Return the [X, Y] coordinate for the center point of the cell that contains the specified text.  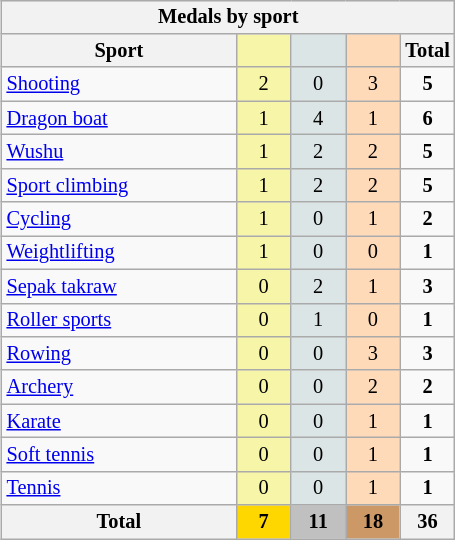
Sport climbing [120, 185]
11 [318, 522]
Dragon boat [120, 118]
18 [374, 522]
Cycling [120, 219]
Medals by sport [228, 17]
Sport [120, 51]
Soft tennis [120, 455]
Wushu [120, 152]
36 [428, 522]
Archery [120, 387]
Tennis [120, 488]
Rowing [120, 354]
6 [428, 118]
Roller sports [120, 320]
Weightlifting [120, 253]
Karate [120, 421]
7 [264, 522]
Shooting [120, 84]
Sepak takraw [120, 286]
4 [318, 118]
